Return (X, Y) of the center of cell containing provided text 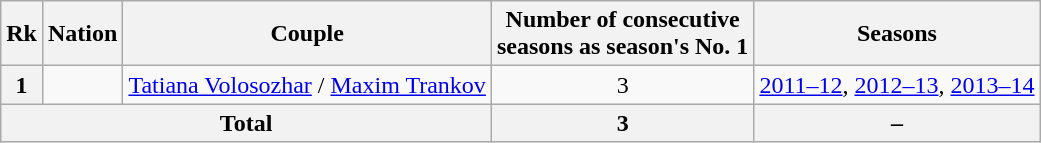
Seasons (897, 34)
1 (22, 85)
Tatiana Volosozhar / Maxim Trankov (308, 85)
Rk (22, 34)
Nation (82, 34)
Number of consecutiveseasons as season's No. 1 (622, 34)
Couple (308, 34)
– (897, 123)
2011–12, 2012–13, 2013–14 (897, 85)
Total (246, 123)
